Search for the cell housing the specified text and yield its [X, Y] center coordinate. 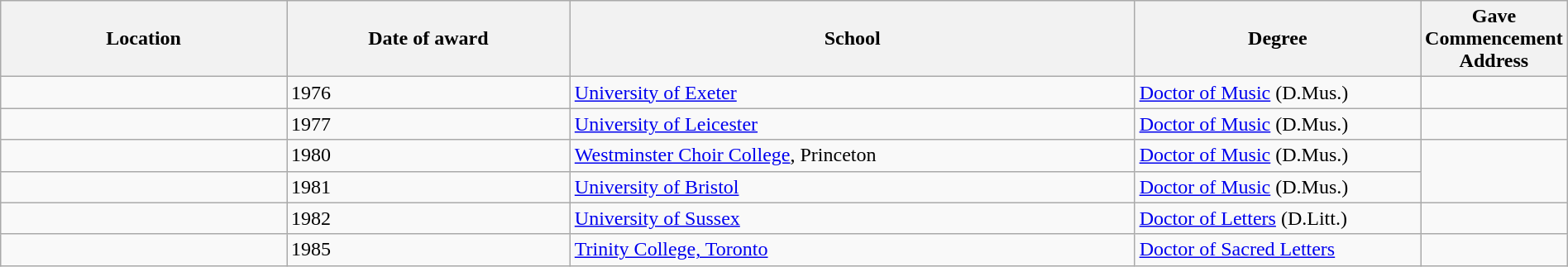
1977 [428, 124]
Location [144, 39]
Trinity College, Toronto [852, 250]
University of Exeter [852, 93]
Doctor of Letters (D.Litt.) [1277, 218]
1980 [428, 155]
1981 [428, 187]
Doctor of Sacred Letters [1277, 250]
1976 [428, 93]
School [852, 39]
1985 [428, 250]
Date of award [428, 39]
Degree [1277, 39]
University of Leicester [852, 124]
Gave Commencement Address [1494, 39]
1982 [428, 218]
University of Sussex [852, 218]
Westminster Choir College, Princeton [852, 155]
University of Bristol [852, 187]
